Extract the (x, y) coordinate from the center of the cell holding the provided text.  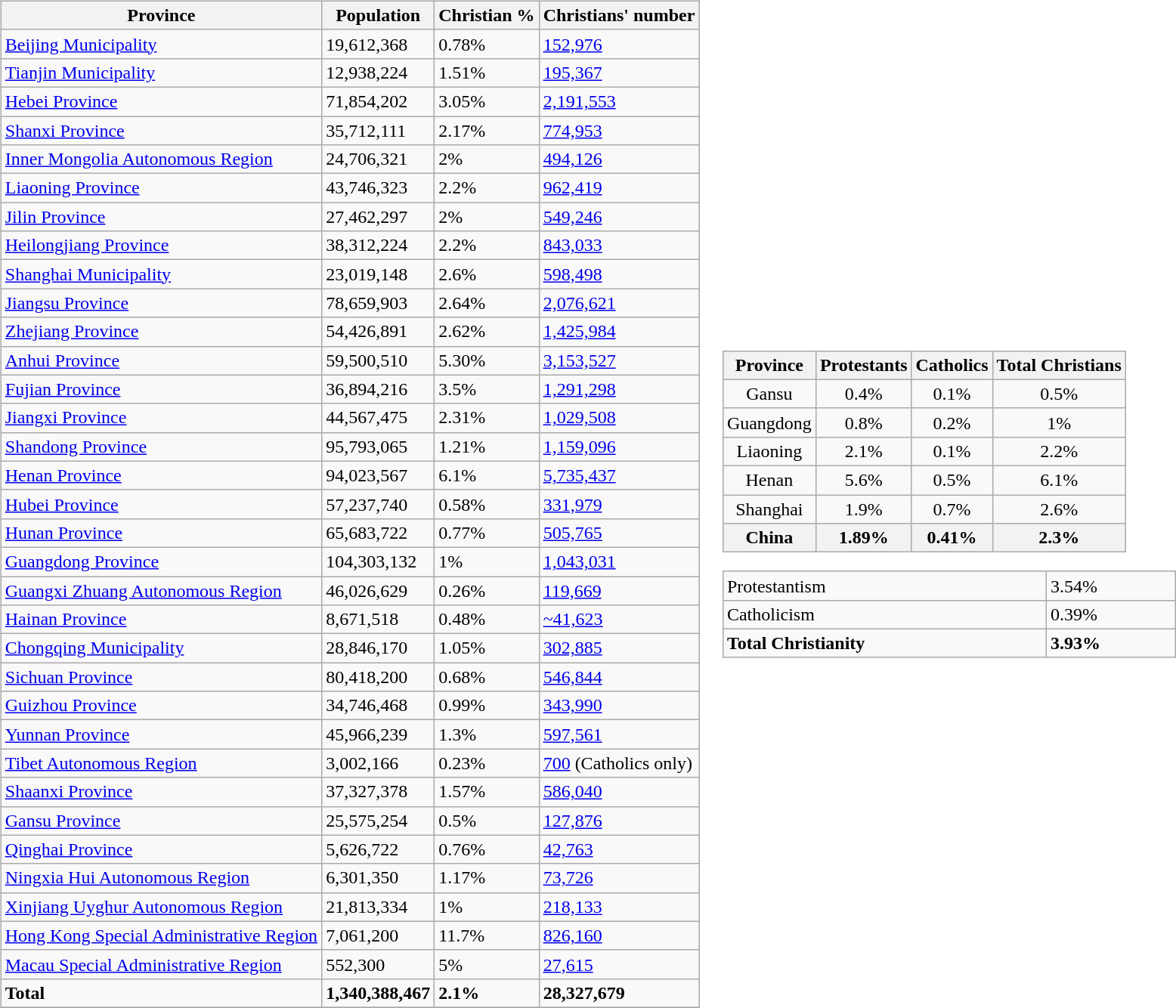
45,966,239 (378, 734)
Sichuan Province (161, 677)
5% (487, 964)
3.54% (1110, 586)
119,669 (619, 590)
0.7% (952, 509)
34,746,468 (378, 706)
1.17% (487, 878)
0.23% (487, 763)
Catholics (952, 365)
12,938,224 (378, 73)
2.17% (487, 131)
38,312,224 (378, 246)
Protestants (863, 365)
0.78% (487, 44)
700 (Catholics only) (619, 763)
23,019,148 (378, 274)
3,153,527 (619, 360)
Beijing Municipality (161, 44)
302,885 (619, 648)
1,425,984 (619, 332)
Liaoning Province (161, 188)
331,979 (619, 504)
1,340,388,467 (378, 993)
Jilin Province (161, 217)
~41,623 (619, 620)
Protestantism (884, 586)
Gansu (769, 394)
78,659,903 (378, 303)
2.3% (1059, 538)
1.57% (487, 792)
Zhejiang Province (161, 332)
27,615 (619, 964)
505,765 (619, 533)
2.31% (487, 418)
2,076,621 (619, 303)
Henan (769, 481)
1,291,298 (619, 389)
Anhui Province (161, 360)
28,327,679 (619, 993)
94,023,567 (378, 475)
Total (161, 993)
65,683,722 (378, 533)
Inner Mongolia Autonomous Region (161, 159)
Hainan Province (161, 620)
Jiangsu Province (161, 303)
44,567,475 (378, 418)
Shanxi Province (161, 131)
5,735,437 (619, 475)
0.68% (487, 677)
Total Christians (1059, 365)
80,418,200 (378, 677)
1.89% (863, 538)
24,706,321 (378, 159)
21,813,334 (378, 907)
218,133 (619, 907)
1.3% (487, 734)
Hong Kong Special Administrative Region (161, 935)
Chongqing Municipality (161, 648)
5.6% (863, 481)
Shandong Province (161, 447)
343,990 (619, 706)
1,043,031 (619, 561)
Yunnan Province (161, 734)
5.30% (487, 360)
152,976 (619, 44)
0.76% (487, 849)
28,846,170 (378, 648)
2.62% (487, 332)
0.8% (863, 422)
59,500,510 (378, 360)
0.26% (487, 590)
27,462,297 (378, 217)
42,763 (619, 849)
195,367 (619, 73)
7,061,200 (378, 935)
0.99% (487, 706)
774,953 (619, 131)
Population (378, 15)
6,301,350 (378, 878)
0.39% (1110, 614)
25,575,254 (378, 821)
73,726 (619, 878)
3.05% (487, 101)
Macau Special Administrative Region (161, 964)
1,029,508 (619, 418)
Ningxia Hui Autonomous Region (161, 878)
1,159,096 (619, 447)
0.48% (487, 620)
Tianjin Municipality (161, 73)
962,419 (619, 188)
3.93% (1110, 643)
43,746,323 (378, 188)
Guizhou Province (161, 706)
China (769, 538)
546,844 (619, 677)
2,191,553 (619, 101)
Qinghai Province (161, 849)
586,040 (619, 792)
57,237,740 (378, 504)
37,327,378 (378, 792)
0.77% (487, 533)
Hubei Province (161, 504)
0.58% (487, 504)
Shanghai (769, 509)
Hunan Province (161, 533)
552,300 (378, 964)
Catholicism (884, 614)
Guangxi Zhuang Autonomous Region (161, 590)
3,002,166 (378, 763)
11.7% (487, 935)
104,303,132 (378, 561)
494,126 (619, 159)
Jiangxi Province (161, 418)
46,026,629 (378, 590)
36,894,216 (378, 389)
3.5% (487, 389)
Shanghai Municipality (161, 274)
5,626,722 (378, 849)
Liaoning (769, 451)
Fujian Province (161, 389)
Guangdong (769, 422)
Christian % (487, 15)
Gansu Province (161, 821)
0.41% (952, 538)
Tibet Autonomous Region (161, 763)
Henan Province (161, 475)
Hebei Province (161, 101)
Guangdong Province (161, 561)
0.4% (863, 394)
1.05% (487, 648)
1.51% (487, 73)
19,612,368 (378, 44)
Heilongjiang Province (161, 246)
826,160 (619, 935)
Xinjiang Uyghur Autonomous Region (161, 907)
95,793,065 (378, 447)
0.2% (952, 422)
1.9% (863, 509)
35,712,111 (378, 131)
8,671,518 (378, 620)
Shaanxi Province (161, 792)
598,498 (619, 274)
71,854,202 (378, 101)
1.21% (487, 447)
549,246 (619, 217)
127,876 (619, 821)
843,033 (619, 246)
54,426,891 (378, 332)
597,561 (619, 734)
Total Christianity (884, 643)
2.64% (487, 303)
Christians' number (619, 15)
